Scan for the cell matching the given text and deliver its [x, y] coordinate at center. 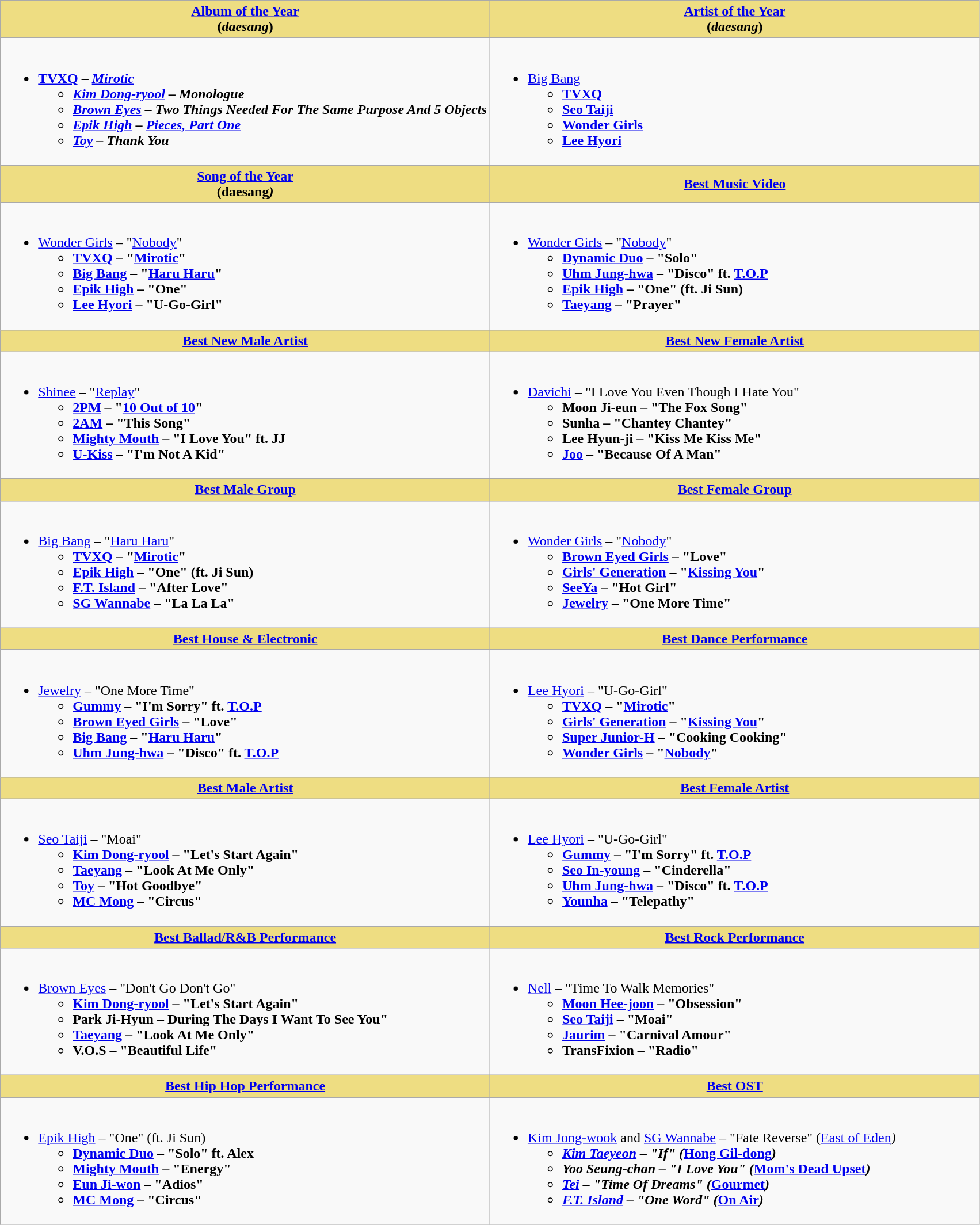
Best Music Video [734, 184]
Best OST [734, 1086]
Best Dance Performance [734, 639]
Best Rock Performance [734, 937]
Wonder Girls – "Nobody"Brown Eyed Girls – "Love"Girls' Generation – "Kissing You"SeeYa – "Hot Girl"Jewelry – "One More Time" [734, 564]
Wonder Girls – "Nobody"Dynamic Duo – "Solo"Uhm Jung-hwa – "Disco" ft. T.O.PEpik High – "One" (ft. Ji Sun)Taeyang – "Prayer" [734, 266]
Big BangTVXQSeo TaijiWonder GirlsLee Hyori [734, 101]
Epik High – "One" (ft. Ji Sun)Dynamic Duo – "Solo" ft. AlexMighty Mouth – "Energy"Eun Ji-won – "Adios"MC Mong – "Circus" [245, 1161]
Best Hip Hop Performance [245, 1086]
Best New Male Artist [245, 341]
Best Male Group [245, 490]
Seo Taiji – "Moai"Kim Dong-ryool – "Let's Start Again"Taeyang – "Look At Me Only"Toy – "Hot Goodbye"MC Mong – "Circus" [245, 862]
Wonder Girls – "Nobody"TVXQ – "Mirotic"Big Bang – "Haru Haru"Epik High – "One"Lee Hyori – "U-Go-Girl" [245, 266]
Best Male Artist [245, 788]
Big Bang – "Haru Haru"TVXQ – "Mirotic"Epik High – "One" (ft. Ji Sun)F.T. Island – "After Love"SG Wannabe – "La La La" [245, 564]
Best House & Electronic [245, 639]
Jewelry – "One More Time"Gummy – "I'm Sorry" ft. T.O.PBrown Eyed Girls – "Love"Big Bang – "Haru Haru"Uhm Jung-hwa – "Disco" ft. T.O.P [245, 713]
Best Female Group [734, 490]
Shinee – "Replay"2PM – "10 Out of 10"2AM – "This Song"Mighty Mouth – "I Love You" ft. JJU-Kiss – "I'm Not A Kid" [245, 415]
Artist of the Year(daesang) [734, 20]
Best Female Artist [734, 788]
Song of the Year(daesang) [245, 184]
Lee Hyori – "U-Go-Girl"TVXQ – "Mirotic"Girls' Generation – "Kissing You"Super Junior-H – "Cooking Cooking"Wonder Girls – "Nobody" [734, 713]
Best New Female Artist [734, 341]
Nell – "Time To Walk Memories"Moon Hee-joon – "Obsession"Seo Taiji – "Moai"Jaurim – "Carnival Amour"TransFixion – "Radio" [734, 1012]
Lee Hyori – "U-Go-Girl"Gummy – "I'm Sorry" ft. T.O.PSeo In-young – "Cinderella"Uhm Jung-hwa – "Disco" ft. T.O.PYounha – "Telepathy" [734, 862]
TVXQ – MiroticKim Dong-ryool – MonologueBrown Eyes – Two Things Needed For The Same Purpose And 5 ObjectsEpik High – Pieces, Part OneToy – Thank You [245, 101]
Best Ballad/R&B Performance [245, 937]
Album of the Year(daesang) [245, 20]
